Extract the [X, Y] coordinate from the center of the cell holding the provided text.  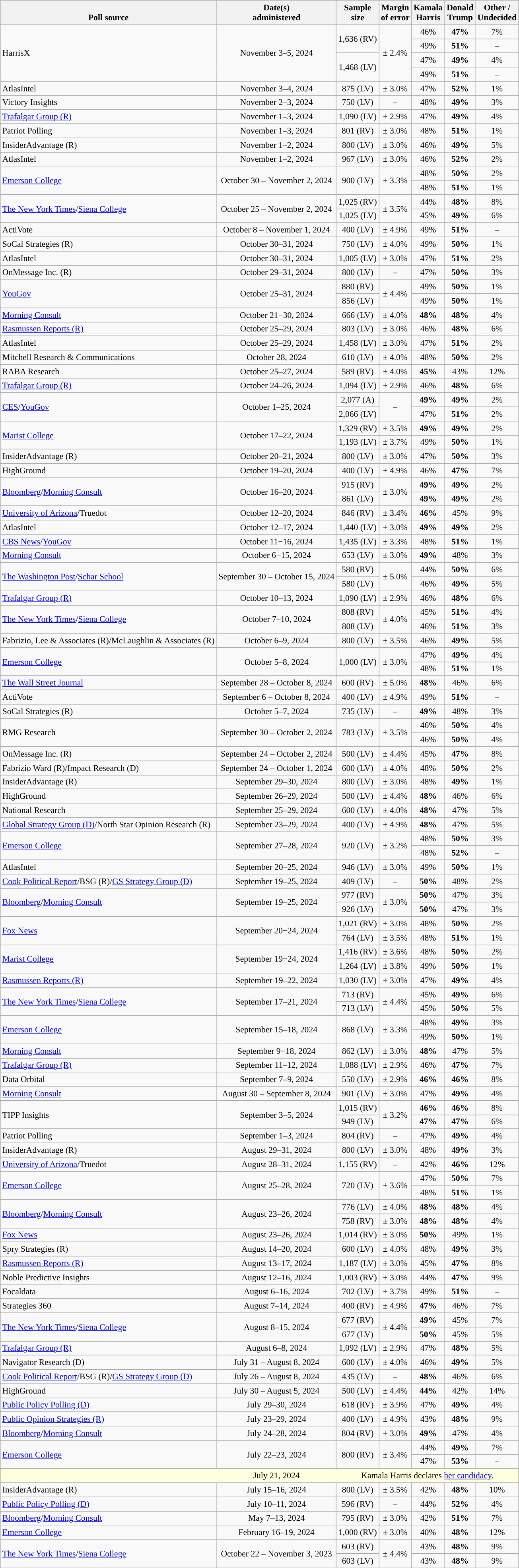
550 (LV) [358, 1080]
795 (RV) [358, 1518]
Mitchell Research & Communications [109, 358]
November 2–3, 2024 [276, 103]
YouGov [109, 294]
September 24 – October 1, 2024 [276, 768]
July 10–11, 2024 [276, 1504]
618 (RV) [358, 1405]
September 23–29, 2024 [276, 825]
Noble Predictive Insights [109, 1278]
1,416 (RV) [358, 952]
July 21, 2024 [276, 1476]
1,000 (RV) [358, 1533]
September 6 – October 8, 2024 [276, 697]
677 (LV) [358, 1334]
CBS News/YouGov [109, 542]
October 7–10, 2024 [276, 619]
915 (RV) [358, 485]
October 25–31, 2024 [276, 294]
October 5–8, 2024 [276, 662]
September 30 – October 15, 2024 [276, 577]
August 6–16, 2024 [276, 1292]
October 21−30, 2024 [276, 315]
February 16–19, 2024 [276, 1533]
Samplesize [358, 13]
September 1–3, 2024 [276, 1136]
July 31 – August 8, 2024 [276, 1363]
October 5–7, 2024 [276, 711]
September 17–21, 2024 [276, 1001]
May 7–13, 2024 [276, 1518]
868 (LV) [358, 1030]
October 16–20, 2024 [276, 492]
September 11–12, 2024 [276, 1065]
Fabrizio Ward (R)/Impact Research (D) [109, 768]
14% [497, 1391]
808 (LV) [358, 627]
702 (LV) [358, 1292]
Strategies 360 [109, 1306]
856 (LV) [358, 301]
The Wall Street Journal [109, 683]
1,015 (RV) [358, 1108]
DonaldTrump [460, 13]
Public Opinion Strategies (R) [109, 1419]
August 8–15, 2024 [276, 1327]
October 30 – November 2, 2024 [276, 180]
861 (LV) [358, 499]
July 24–28, 2024 [276, 1433]
August 25–28, 2024 [276, 1186]
September 30 – October 2, 2024 [276, 733]
October 24–26, 2024 [276, 386]
October 10–13, 2024 [276, 598]
Fabrizio, Lee & Associates (R)/McLaughlin & Associates (R) [109, 641]
603 (LV) [358, 1561]
713 (LV) [358, 1009]
August 6–8, 2024 [276, 1348]
September 20−24, 2024 [276, 931]
Data Orbital [109, 1080]
10% [497, 1490]
720 (LV) [358, 1186]
1,636 (RV) [358, 39]
1,003 (RV) [358, 1278]
September 15–18, 2024 [276, 1030]
666 (LV) [358, 315]
Date(s)administered [276, 13]
August 30 – September 8, 2024 [276, 1094]
875 (LV) [358, 89]
October 17–22, 2024 [276, 436]
400 (RV) [358, 1306]
October 8 – November 1, 2024 [276, 230]
October 1–25, 2024 [276, 407]
900 (LV) [358, 180]
July 15–16, 2024 [276, 1490]
1,329 (RV) [358, 428]
October 20–21, 2024 [276, 457]
Victory Insights [109, 103]
713 (RV) [358, 995]
409 (LV) [358, 881]
1,021 (RV) [358, 924]
783 (LV) [358, 733]
August 29–31, 2024 [276, 1150]
National Research [109, 811]
October 12–20, 2024 [276, 513]
July 30 – August 5, 2024 [276, 1391]
53% [460, 1462]
435 (LV) [358, 1377]
CES/YouGov [109, 407]
September 25–29, 2024 [276, 811]
1,440 (LV) [358, 527]
± 2.4% [395, 53]
1,264 (LV) [358, 966]
1,155 (RV) [358, 1164]
Navigator Research (D) [109, 1363]
Spry Strategies (R) [109, 1249]
758 (RV) [358, 1221]
735 (LV) [358, 711]
920 (LV) [358, 846]
KamalaHarris [428, 13]
1,435 (LV) [358, 542]
August 12–16, 2024 [276, 1278]
40% [428, 1533]
Focaldata [109, 1292]
August 7–14, 2024 [276, 1306]
764 (LV) [358, 938]
August 14–20, 2024 [276, 1249]
901 (LV) [358, 1094]
610 (LV) [358, 358]
1,000 (LV) [358, 662]
September 19–22, 2024 [276, 980]
October 25 – November 2, 2024 [276, 209]
596 (RV) [358, 1504]
September 3–5, 2024 [276, 1115]
Marginof error [395, 13]
RMG Research [109, 733]
July 26 – August 8, 2024 [276, 1377]
776 (LV) [358, 1207]
Other /Undecided [497, 13]
1,005 (LV) [358, 258]
September 9−18, 2024 [276, 1051]
October 11−16, 2024 [276, 542]
September 28 – October 8, 2024 [276, 683]
967 (LV) [358, 159]
1,088 (LV) [358, 1065]
600 (RV) [358, 683]
October 25–27, 2024 [276, 372]
949 (LV) [358, 1122]
July 23–29, 2024 [276, 1419]
July 22–23, 2024 [276, 1454]
653 (LV) [358, 556]
September 29–30, 2024 [276, 782]
November 3–4, 2024 [276, 89]
Kamala Harris declares her candidacy. [428, 1476]
October 29–31, 2024 [276, 273]
August 28–31, 2024 [276, 1164]
1,025 (RV) [358, 202]
1,468 (LV) [358, 68]
880 (RV) [358, 287]
October 19–20, 2024 [276, 471]
The Washington Post/Schar School [109, 577]
803 (LV) [358, 329]
580 (RV) [358, 570]
603 (RV) [358, 1547]
HarrisX [109, 53]
August 13–17, 2024 [276, 1264]
589 (RV) [358, 372]
1,458 (LV) [358, 343]
July 29–30, 2024 [276, 1405]
926 (LV) [358, 910]
1,187 (LV) [358, 1264]
1,030 (LV) [358, 980]
September 26–29, 2024 [276, 796]
November 3–5, 2024 [276, 53]
± 3.9% [395, 1405]
946 (LV) [358, 867]
October 6−15, 2024 [276, 556]
October 22 – November 3, 2023 [276, 1554]
September 27–28, 2024 [276, 846]
800 (RV) [358, 1454]
977 (RV) [358, 895]
2,077 (A) [358, 400]
677 (RV) [358, 1320]
862 (LV) [358, 1051]
1,092 (LV) [358, 1348]
October 12–17, 2024 [276, 527]
September 24 – October 2, 2024 [276, 754]
808 (RV) [358, 612]
October 28, 2024 [276, 358]
1,193 (LV) [358, 442]
580 (LV) [358, 584]
Poll source [109, 13]
801 (RV) [358, 131]
September 19−24, 2024 [276, 959]
September 20–25, 2024 [276, 867]
1,094 (LV) [358, 386]
2,066 (LV) [358, 414]
846 (RV) [358, 513]
October 6–9, 2024 [276, 641]
± 3.8% [395, 966]
September 7–9, 2024 [276, 1080]
Global Strategy Group (D)/North Star Opinion Research (R) [109, 825]
1,014 (RV) [358, 1235]
TIPP Insights [109, 1115]
RABA Research [109, 372]
1,025 (LV) [358, 216]
